Detect which cell encompasses the target text, then output its [X, Y] center coordinate. 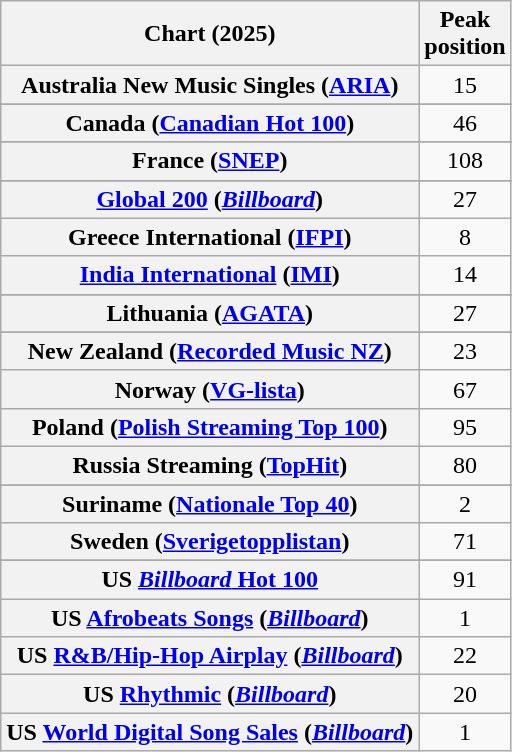
80 [465, 465]
India International (IMI) [210, 275]
Suriname (Nationale Top 40) [210, 503]
Australia New Music Singles (ARIA) [210, 85]
Poland (Polish Streaming Top 100) [210, 427]
Chart (2025) [210, 34]
Lithuania (AGATA) [210, 313]
22 [465, 656]
US World Digital Song Sales (Billboard) [210, 732]
108 [465, 161]
Global 200 (Billboard) [210, 199]
91 [465, 580]
67 [465, 389]
New Zealand (Recorded Music NZ) [210, 351]
2 [465, 503]
14 [465, 275]
US Billboard Hot 100 [210, 580]
US R&B/Hip-Hop Airplay (Billboard) [210, 656]
15 [465, 85]
France (SNEP) [210, 161]
US Afrobeats Songs (Billboard) [210, 618]
Peakposition [465, 34]
46 [465, 123]
Canada (Canadian Hot 100) [210, 123]
US Rhythmic (Billboard) [210, 694]
23 [465, 351]
95 [465, 427]
Norway (VG-lista) [210, 389]
Greece International (IFPI) [210, 237]
20 [465, 694]
8 [465, 237]
71 [465, 542]
Russia Streaming (TopHit) [210, 465]
Sweden (Sverigetopplistan) [210, 542]
